Locate the cell with the specified text and output its [X, Y] center coordinate. 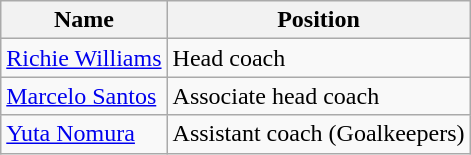
Head coach [318, 58]
Richie Williams [84, 58]
Yuta Nomura [84, 134]
Marcelo Santos [84, 96]
Associate head coach [318, 96]
Assistant coach (Goalkeepers) [318, 134]
Position [318, 20]
Name [84, 20]
